Identify which cell holds the provided text, then report its (X, Y) central coordinate. 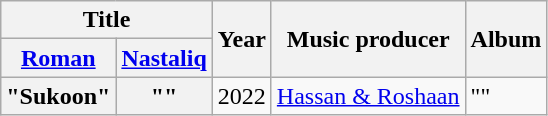
Album (506, 39)
Roman (58, 58)
Music producer (368, 39)
"Sukoon" (58, 96)
Year (242, 39)
Nastaliq (164, 58)
Title (107, 20)
2022 (242, 96)
Hassan & Roshaan (368, 96)
